Identify which cell holds the provided text, then report its (X, Y) central coordinate. 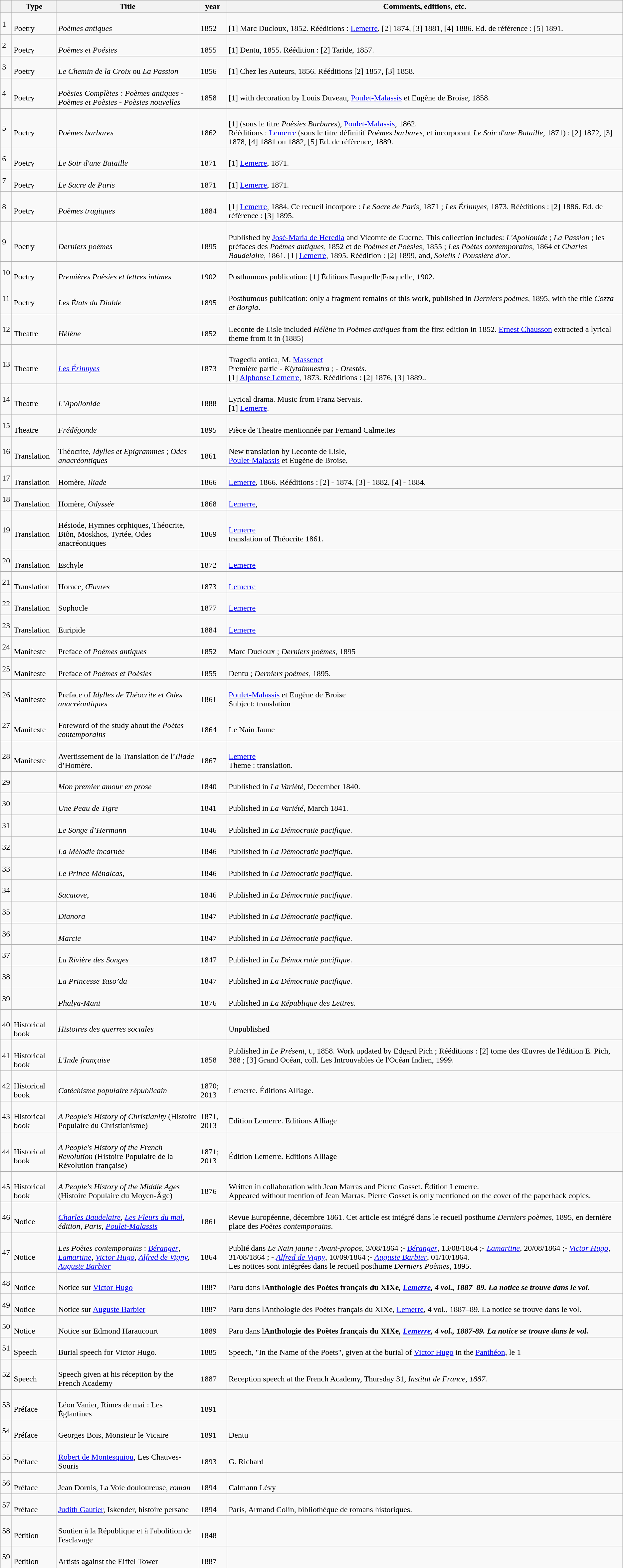
14 (6, 399)
Les États du Diable (127, 298)
55 (6, 1457)
Judith Gautier, Iskender, histoire persane (127, 1504)
Pièce de Theatre mentionnée par Fernand Calmettes (425, 426)
42 (6, 1086)
Sophocle (127, 604)
Catéchisme populaire républicain (127, 1086)
25 (6, 668)
Poèmes et Poésies (127, 45)
51 (6, 1348)
9 (6, 241)
Preface of Poèmes antiques (127, 647)
57 (6, 1504)
13 (6, 364)
Une Peau de Tigre (127, 804)
Le Prince Ménalcas, (127, 869)
1862 (213, 128)
7 (6, 180)
28 (6, 756)
6 (6, 159)
1893 (213, 1457)
Théocrite, Idylles et Epigrammes ; Odes anacréontiques (127, 452)
1868 (213, 499)
3 (6, 67)
1902 (213, 272)
Notice sur Auguste Barbier (127, 1305)
Horace, Œuvres (127, 582)
1870; 2013 (213, 1086)
39 (6, 998)
Lemerre. Éditions Alliage. (425, 1086)
1848 (213, 1531)
1872 (213, 561)
Revue Européenne, décembre 1861. Cet article est intégré dans le recueil posthume Derniers poèmes, 1895, en dernière place des Poètes contemporains. (425, 1217)
20 (6, 561)
54 (6, 1431)
Marcie (127, 934)
Poèmes antiques (127, 24)
Les Poètes contemporains : Béranger, Lamartine, Victor Hugo, Alfred de Vigny, Auguste Barbier (127, 1252)
35 (6, 912)
19 (6, 530)
New translation by Leconte de Lisle,Poulet-Malassis et Eugène de Broise, (425, 452)
Euripide (127, 625)
56 (6, 1483)
Leconte de Lisle included Hélène in Poèmes antiques from the first edition in 1852. Ernest Chausson extracted a lyrical theme from it in (1885) (425, 329)
Premières Poèsies et lettres intimes (127, 272)
[1] Marc Ducloux, 1852. Rééditions : Lemerre, [2] 1874, [3] 1881, [4] 1886. Ed. de référence : [5] 1891. (425, 24)
40 (6, 1025)
Title (127, 7)
Dentu (425, 1431)
30 (6, 804)
Reception speech at the French Academy, Thursday 31, Institut de France, 1887. (425, 1374)
Published in La République des Lettres. (425, 998)
[1] Lemerre, 1884. Ce recueil incorpore : Le Sacre de Paris, 1871 ; Les Érinnyes, 1873. Rééditions : [2] 1886. Ed. de référence : [3] 1895. (425, 207)
La Princesse Yaso’da (127, 977)
Notice sur Edmond Haraucourt (127, 1326)
Le Chemin de la Croix ou La Passion (127, 67)
15 (6, 426)
2 (6, 45)
58 (6, 1531)
Tragedia antica, M. MassenetPremière partie - Klytaimnestra ; - Orestès. [1] Alphonse Lemerre, 1873. Rééditions : [2] 1876, [3] 1889.. (425, 364)
La Mélodie incarnée (127, 847)
[1] Dentu, 1855. Réédition : [2] Taride, 1857. (425, 45)
1871, 2013 (213, 1116)
Speech, "In the Name of the Poets", given at the burial of Victor Hugo in the Panthéon, le 1 (425, 1348)
45 (6, 1187)
1889 (213, 1326)
Le Songe d’Hermann (127, 825)
48 (6, 1283)
38 (6, 977)
Le Nain Jaune (425, 725)
22 (6, 604)
49 (6, 1305)
Comments, editions, etc. (425, 7)
21 (6, 582)
Dianora (127, 912)
Lemerre Theme : translation. (425, 756)
23 (6, 625)
16 (6, 452)
Phalya-Mani (127, 998)
Calmann Lévy (425, 1483)
Charles Baudelaire, Les Fleurs du mal, édition, Paris, Poulet-Malassis (127, 1217)
Poèmes barbares (127, 128)
A People's History of the French Revolution (Histoire Populaire de la Révolution française) (127, 1152)
1856 (213, 67)
Published in La Variété, December 1840. (425, 782)
Paris, Armand Colin, bibliothèque de romans historiques. (425, 1504)
24 (6, 647)
Sacatove, (127, 891)
[1] with decoration by Louis Duveau, Poulet-Malassis et Eugène de Broise, 1858. (425, 93)
year (213, 7)
Eschyle (127, 561)
27 (6, 725)
46 (6, 1217)
Unpublished (425, 1025)
43 (6, 1116)
Hésiode, Hymnes orphiques, Théocrite, Biôn, Moskhos, Tyrtée, Odes anacréontiques (127, 530)
59 (6, 1557)
Homère, Odyssée (127, 499)
Frédégonde (127, 426)
Lemerre, (425, 499)
Artists against the Eiffel Tower (127, 1557)
La Rivière des Songes (127, 955)
34 (6, 891)
Jean Dornis, La Voie douloureuse, roman (127, 1483)
37 (6, 955)
18 (6, 499)
Lyrical drama. Music from Franz Servais. [1] Lemerre. (425, 399)
G. Richard (425, 1457)
Poulet-Malassis et Eugène de BroiseSubject: translation (425, 695)
Lemerretranslation of Théocrite 1861. (425, 530)
26 (6, 695)
Posthumous publication: only a fragment remains of this work, published in Derniers poèmes, 1895, with the title Cozza et Borgia. (425, 298)
[1] Chez les Auteurs, 1856. Rééditions [2] 1857, [3] 1858. (425, 67)
Soutien à la République et à l'abolition de l'esclavage (127, 1531)
L'Inde française (127, 1055)
Poèmes tragiques (127, 207)
Foreword of the study about the Poètes contemporains (127, 725)
1871; 2013 (213, 1152)
Le Sacre de Paris (127, 180)
Paru dans lAnthologie des Poètes français du XIXe, Lemerre, 4 vol., 1887-89. La notice se trouve dans le vol. (425, 1326)
1877 (213, 604)
Poèsies Complètes : Poèmes antiques - Poèmes et Poèsies - Poèsies nouvelles (127, 93)
A People's History of the Middle Ages (Histoire Populaire du Moyen-Âge) (127, 1187)
Les Érinnyes (127, 364)
32 (6, 847)
Burial speech for Victor Hugo. (127, 1348)
41 (6, 1055)
1841 (213, 804)
11 (6, 298)
5 (6, 128)
Notice sur Victor Hugo (127, 1283)
Dentu ; Derniers poèmes, 1895. (425, 668)
1867 (213, 756)
44 (6, 1152)
Published in La Variété, March 1841. (425, 804)
Preface of Poèmes et Poèsies (127, 668)
53 (6, 1405)
Mon premier amour en prose (127, 782)
Speech given at his réception by the French Academy (127, 1374)
1 (6, 24)
31 (6, 825)
1885 (213, 1348)
Le Soir d'une Bataille (127, 159)
4 (6, 93)
Léon Vanier, Rimes de mai : Les Églantines (127, 1405)
Posthumous publication: [1] Éditions Fasquelle|Fasquelle, 1902. (425, 272)
1869 (213, 530)
47 (6, 1252)
Type (34, 7)
8 (6, 207)
Lemerre, 1866. Rééditions : [2] - 1874, [3] - 1882, [4] - 1884. (425, 478)
L’Apollonide (127, 399)
Robert de Montesquiou, Les Chauves-Souris (127, 1457)
1840 (213, 782)
1866 (213, 478)
Histoires des guerres sociales (127, 1025)
Preface of Idylles de Théocrite et Odes anacréontiques (127, 695)
Marc Ducloux ; Derniers poèmes, 1895 (425, 647)
17 (6, 478)
Avertissement de la Translation de l’Iliade d’Homère. (127, 756)
33 (6, 869)
Derniers poèmes (127, 241)
A People's History of Christianity (Histoire Populaire du Christianisme) (127, 1116)
29 (6, 782)
36 (6, 934)
Georges Bois, Monsieur le Vicaire (127, 1431)
1888 (213, 399)
Homère, Iliade (127, 478)
Hélène (127, 329)
12 (6, 329)
52 (6, 1374)
10 (6, 272)
50 (6, 1326)
